Identify which cell holds the provided text, then report its [x, y] central coordinate. 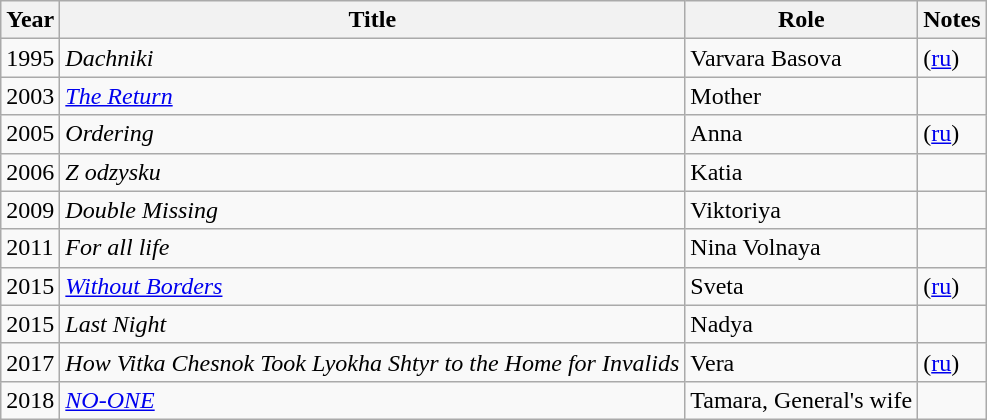
Varvara Basova [802, 58]
Z odzysku [372, 172]
2017 [30, 362]
Nadya [802, 324]
2005 [30, 134]
Notes [952, 20]
2009 [30, 210]
Double Missing [372, 210]
Year [30, 20]
Vera [802, 362]
The Return [372, 96]
How Vitka Chesnok Took Lyokha Shtyr to the Home for Invalids [372, 362]
2018 [30, 400]
Viktoriya [802, 210]
Ordering [372, 134]
2006 [30, 172]
Role [802, 20]
Title [372, 20]
1995 [30, 58]
Anna [802, 134]
Sveta [802, 286]
Tamara, General's wife [802, 400]
Mother [802, 96]
Katia [802, 172]
For all life [372, 248]
Nina Volnaya [802, 248]
NO-ONE [372, 400]
Dachniki [372, 58]
2003 [30, 96]
Without Borders [372, 286]
Last Night [372, 324]
2011 [30, 248]
